Identify which cell holds the provided text, then report its [x, y] central coordinate. 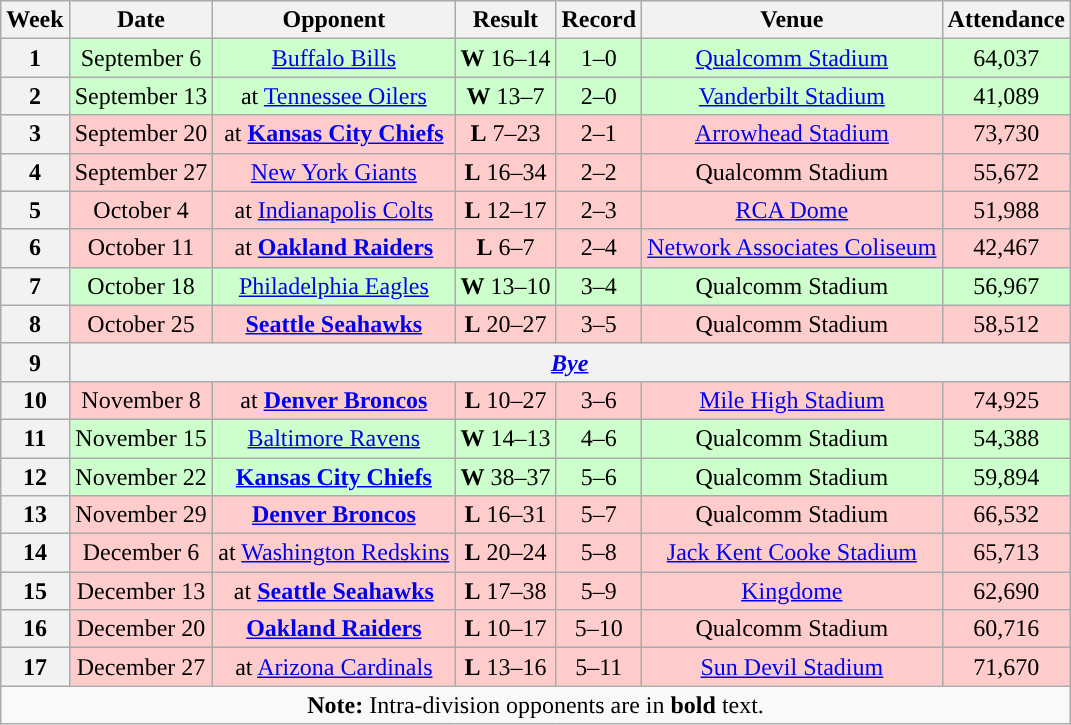
September 13 [141, 96]
Attendance [1006, 20]
14 [35, 553]
Kingdome [792, 591]
12 [35, 477]
Week [35, 20]
7 [35, 286]
L 16–31 [506, 515]
November 15 [141, 438]
Sun Devil Stadium [792, 667]
66,532 [1006, 515]
42,467 [1006, 248]
58,512 [1006, 324]
10 [35, 400]
Baltimore Ravens [334, 438]
October 4 [141, 210]
Bye [570, 362]
Seattle Seahawks [334, 324]
Vanderbilt Stadium [792, 96]
Buffalo Bills [334, 58]
Note: Intra-division opponents are in bold text. [536, 705]
6 [35, 248]
41,089 [1006, 96]
11 [35, 438]
December 13 [141, 591]
Jack Kent Cooke Stadium [792, 553]
Denver Broncos [334, 515]
at Kansas City Chiefs [334, 134]
56,967 [1006, 286]
September 27 [141, 172]
60,716 [1006, 629]
1–0 [599, 58]
13 [35, 515]
65,713 [1006, 553]
16 [35, 629]
Venue [792, 20]
L 6–7 [506, 248]
W 14–13 [506, 438]
55,672 [1006, 172]
at Denver Broncos [334, 400]
October 18 [141, 286]
November 8 [141, 400]
54,388 [1006, 438]
Opponent [334, 20]
at Oakland Raiders [334, 248]
1 [35, 58]
9 [35, 362]
Arrowhead Stadium [792, 134]
Date [141, 20]
October 11 [141, 248]
September 20 [141, 134]
2–1 [599, 134]
5–10 [599, 629]
at Indianapolis Colts [334, 210]
64,037 [1006, 58]
at Seattle Seahawks [334, 591]
62,690 [1006, 591]
2–0 [599, 96]
15 [35, 591]
2 [35, 96]
New York Giants [334, 172]
L 20–27 [506, 324]
at Arizona Cardinals [334, 667]
5 [35, 210]
74,925 [1006, 400]
at Tennessee Oilers [334, 96]
September 6 [141, 58]
L 16–34 [506, 172]
4–6 [599, 438]
71,670 [1006, 667]
Kansas City Chiefs [334, 477]
5–8 [599, 553]
Mile High Stadium [792, 400]
5–6 [599, 477]
5–11 [599, 667]
November 22 [141, 477]
4 [35, 172]
October 25 [141, 324]
RCA Dome [792, 210]
73,730 [1006, 134]
W 16–14 [506, 58]
59,894 [1006, 477]
at Washington Redskins [334, 553]
Philadelphia Eagles [334, 286]
Result [506, 20]
November 29 [141, 515]
2–4 [599, 248]
L 20–24 [506, 553]
Record [599, 20]
3–4 [599, 286]
17 [35, 667]
51,988 [1006, 210]
W 13–7 [506, 96]
W 38–37 [506, 477]
W 13–10 [506, 286]
L 17–38 [506, 591]
3–6 [599, 400]
Network Associates Coliseum [792, 248]
December 20 [141, 629]
L 7–23 [506, 134]
L 12–17 [506, 210]
December 6 [141, 553]
3 [35, 134]
2–2 [599, 172]
2–3 [599, 210]
5–7 [599, 515]
5–9 [599, 591]
Oakland Raiders [334, 629]
8 [35, 324]
L 10–27 [506, 400]
L 13–16 [506, 667]
3–5 [599, 324]
December 27 [141, 667]
L 10–17 [506, 629]
